Identify which cell holds the provided text, then report its [X, Y] central coordinate. 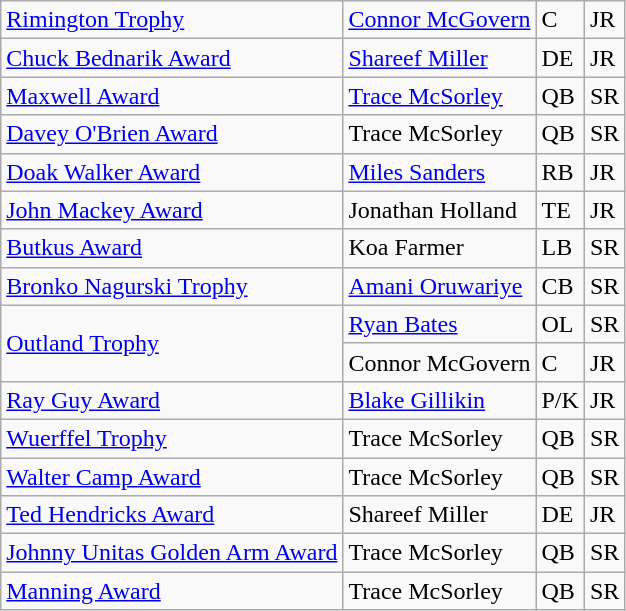
TE [560, 210]
P/K [560, 400]
Koa Farmer [440, 248]
Butkus Award [172, 248]
Davey O'Brien Award [172, 134]
Maxwell Award [172, 96]
Miles Sanders [440, 172]
Wuerffel Trophy [172, 438]
Chuck Bednarik Award [172, 58]
Ryan Bates [440, 324]
Manning Award [172, 591]
OL [560, 324]
LB [560, 248]
RB [560, 172]
Ted Hendricks Award [172, 515]
Ray Guy Award [172, 400]
Doak Walker Award [172, 172]
Amani Oruwariye [440, 286]
Walter Camp Award [172, 477]
John Mackey Award [172, 210]
CB [560, 286]
Jonathan Holland [440, 210]
Johnny Unitas Golden Arm Award [172, 553]
Blake Gillikin [440, 400]
Outland Trophy [172, 343]
Bronko Nagurski Trophy [172, 286]
Rimington Trophy [172, 20]
